Find where the given text appears and provide that cell's center as (X, Y) coordinate. 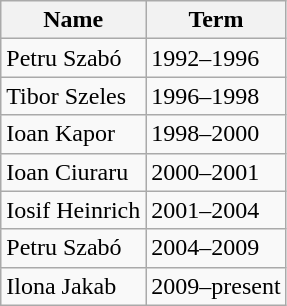
Name (74, 20)
1996–1998 (216, 96)
Ilona Jakab (74, 286)
2009–present (216, 286)
Tibor Szeles (74, 96)
Ioan Kapor (74, 134)
1998–2000 (216, 134)
2000–2001 (216, 172)
1992–1996 (216, 58)
Ioan Ciuraru (74, 172)
2004–2009 (216, 248)
Term (216, 20)
2001–2004 (216, 210)
Iosif Heinrich (74, 210)
